Extract the (x, y) coordinate from the center of the cell holding the provided text.  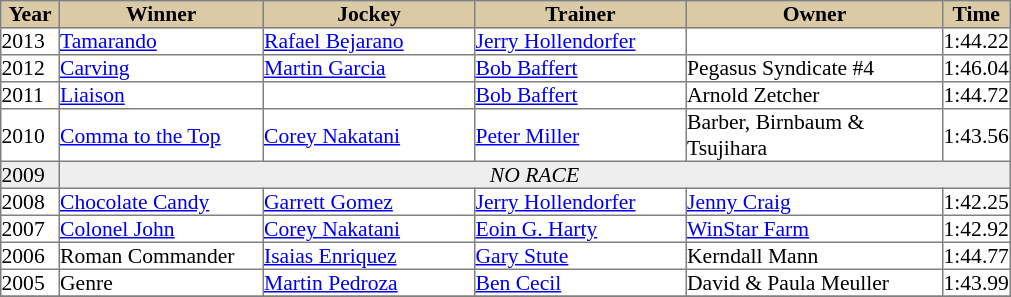
Time (976, 14)
2007 (30, 228)
1:42.25 (976, 202)
Eoin G. Harty (581, 228)
1:43.99 (976, 282)
Jockey (369, 14)
WinStar Farm (814, 228)
Owner (814, 14)
2008 (30, 202)
1:43.56 (976, 135)
1:44.77 (976, 256)
1:42.92 (976, 228)
1:46.04 (976, 68)
Liaison (161, 96)
NO RACE (534, 174)
Pegasus Syndicate #4 (814, 68)
Roman Commander (161, 256)
Garrett Gomez (369, 202)
Martin Garcia (369, 68)
Gary Stute (581, 256)
Year (30, 14)
2009 (30, 174)
Ben Cecil (581, 282)
David & Paula Meuller (814, 282)
2006 (30, 256)
Jenny Craig (814, 202)
Arnold Zetcher (814, 96)
2010 (30, 135)
Barber, Birnbaum & Tsujihara (814, 135)
Peter Miller (581, 135)
Isaias Enriquez (369, 256)
Tamarando (161, 42)
Trainer (581, 14)
Comma to the Top (161, 135)
Chocolate Candy (161, 202)
Genre (161, 282)
2011 (30, 96)
2013 (30, 42)
Rafael Bejarano (369, 42)
Carving (161, 68)
2005 (30, 282)
1:44.72 (976, 96)
Colonel John (161, 228)
Martin Pedroza (369, 282)
Kerndall Mann (814, 256)
1:44.22 (976, 42)
Winner (161, 14)
2012 (30, 68)
